Return the (X, Y) coordinate for the center point of the cell that contains the specified text.  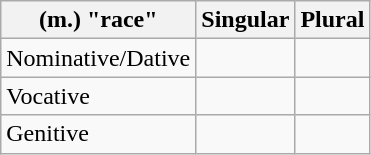
Vocative (98, 96)
(m.) "race" (98, 20)
Nominative/Dative (98, 58)
Plural (332, 20)
Singular (246, 20)
Genitive (98, 134)
